Scan for the cell matching the given text and deliver its [X, Y] coordinate at center. 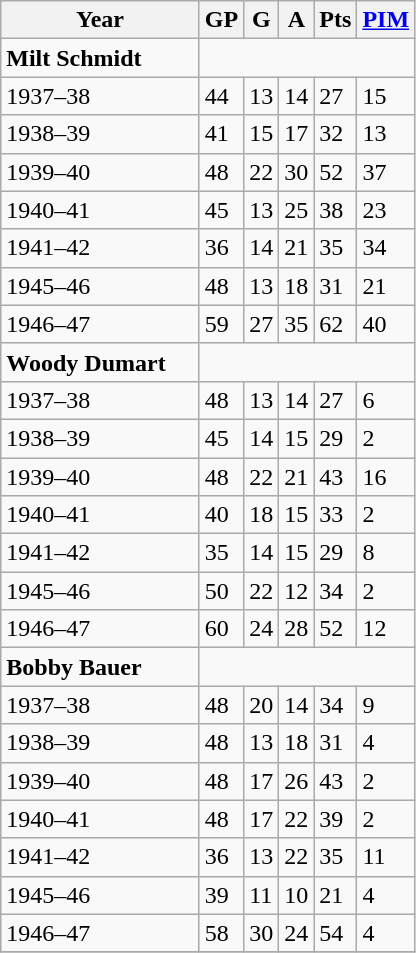
38 [336, 210]
G [262, 20]
58 [221, 933]
37 [386, 172]
8 [386, 553]
Milt Schmidt [100, 58]
33 [336, 515]
60 [221, 629]
GP [221, 20]
A [296, 20]
Woody Dumart [100, 362]
6 [386, 400]
62 [336, 324]
28 [296, 629]
20 [262, 705]
54 [336, 933]
44 [221, 96]
26 [296, 781]
9 [386, 705]
Pts [336, 20]
Bobby Bauer [100, 667]
16 [386, 477]
10 [296, 895]
Year [100, 20]
59 [221, 324]
32 [336, 134]
50 [221, 591]
PIM [386, 20]
25 [296, 210]
41 [221, 134]
23 [386, 210]
